Output the (X, Y) coordinate of the center of the cell containing the given text.  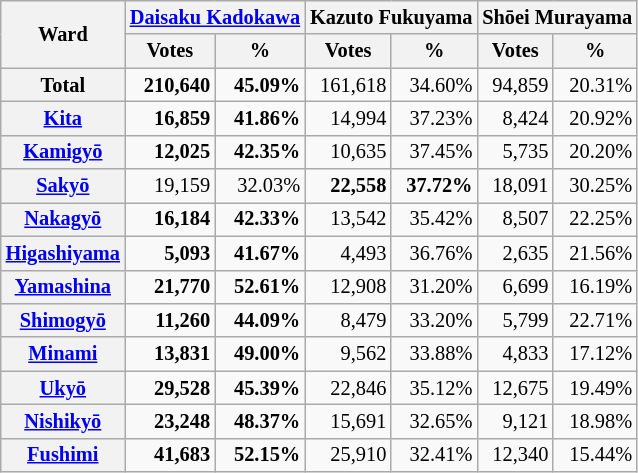
Shimogyō (63, 320)
4,833 (515, 354)
41.67% (260, 253)
12,908 (348, 287)
Nishikyō (63, 421)
37.45% (434, 152)
12,025 (170, 152)
19,159 (170, 186)
33.88% (434, 354)
32.03% (260, 186)
Ukyō (63, 388)
32.41% (434, 455)
22.71% (595, 320)
21.56% (595, 253)
52.15% (260, 455)
16,859 (170, 118)
Daisaku Kadokawa (215, 17)
20.20% (595, 152)
11,260 (170, 320)
19.49% (595, 388)
10,635 (348, 152)
16.19% (595, 287)
Kita (63, 118)
20.92% (595, 118)
Kazuto Fukuyama (391, 17)
29,528 (170, 388)
Higashiyama (63, 253)
21,770 (170, 287)
45.09% (260, 85)
34.60% (434, 85)
94,859 (515, 85)
25,910 (348, 455)
15.44% (595, 455)
Yamashina (63, 287)
14,994 (348, 118)
210,640 (170, 85)
9,562 (348, 354)
4,493 (348, 253)
9,121 (515, 421)
15,691 (348, 421)
13,831 (170, 354)
12,675 (515, 388)
Fushimi (63, 455)
37.23% (434, 118)
33.20% (434, 320)
42.35% (260, 152)
22,558 (348, 186)
35.12% (434, 388)
Sakyō (63, 186)
20.31% (595, 85)
2,635 (515, 253)
49.00% (260, 354)
48.37% (260, 421)
41.86% (260, 118)
8,424 (515, 118)
13,542 (348, 219)
8,507 (515, 219)
32.65% (434, 421)
8,479 (348, 320)
36.76% (434, 253)
41,683 (170, 455)
23,248 (170, 421)
Nakagyō (63, 219)
42.33% (260, 219)
5,093 (170, 253)
6,699 (515, 287)
30.25% (595, 186)
Shōei Murayama (557, 17)
5,799 (515, 320)
44.09% (260, 320)
18,091 (515, 186)
45.39% (260, 388)
22,846 (348, 388)
Minami (63, 354)
16,184 (170, 219)
52.61% (260, 287)
12,340 (515, 455)
37.72% (434, 186)
31.20% (434, 287)
Kamigyō (63, 152)
5,735 (515, 152)
Ward (63, 34)
Total (63, 85)
161,618 (348, 85)
17.12% (595, 354)
35.42% (434, 219)
22.25% (595, 219)
18.98% (595, 421)
